Provide the [x, y] coordinate of the cell's center where the given text is located.  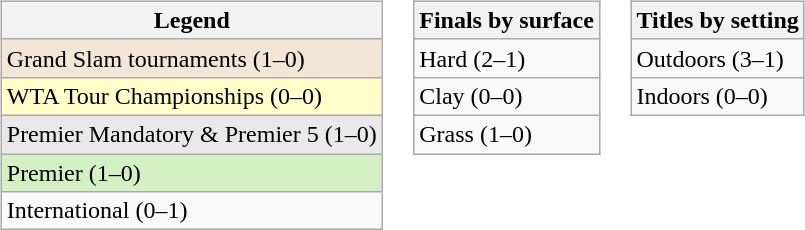
Clay (0–0) [507, 96]
Legend [192, 20]
Hard (2–1) [507, 58]
Grass (1–0) [507, 134]
Premier (1–0) [192, 173]
Titles by setting [718, 20]
Grand Slam tournaments (1–0) [192, 58]
WTA Tour Championships (0–0) [192, 96]
Outdoors (3–1) [718, 58]
Finals by surface [507, 20]
International (0–1) [192, 211]
Premier Mandatory & Premier 5 (1–0) [192, 134]
Indoors (0–0) [718, 96]
